Identify which cell holds the provided text, then report its (x, y) central coordinate. 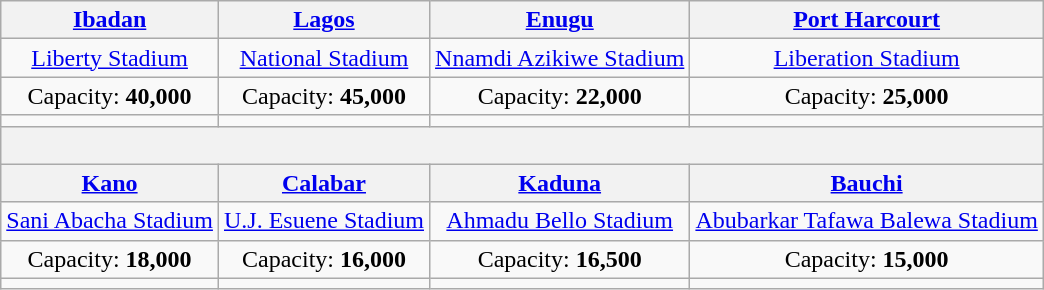
Sani Abacha Stadium (110, 221)
Capacity: 22,000 (560, 96)
Capacity: 18,000 (110, 259)
Nnamdi Azikiwe Stadium (560, 58)
Bauchi (866, 183)
Kano (110, 183)
Kaduna (560, 183)
Capacity: 25,000 (866, 96)
Capacity: 45,000 (324, 96)
Port Harcourt (866, 20)
Ahmadu Bello Stadium (560, 221)
Capacity: 16,500 (560, 259)
Capacity: 15,000 (866, 259)
Liberty Stadium (110, 58)
Capacity: 16,000 (324, 259)
Capacity: 40,000 (110, 96)
National Stadium (324, 58)
Liberation Stadium (866, 58)
Lagos (324, 20)
Abubarkar Tafawa Balewa Stadium (866, 221)
Ibadan (110, 20)
Enugu (560, 20)
U.J. Esuene Stadium (324, 221)
Calabar (324, 183)
